Scan for the cell matching the given text and deliver its (x, y) coordinate at center. 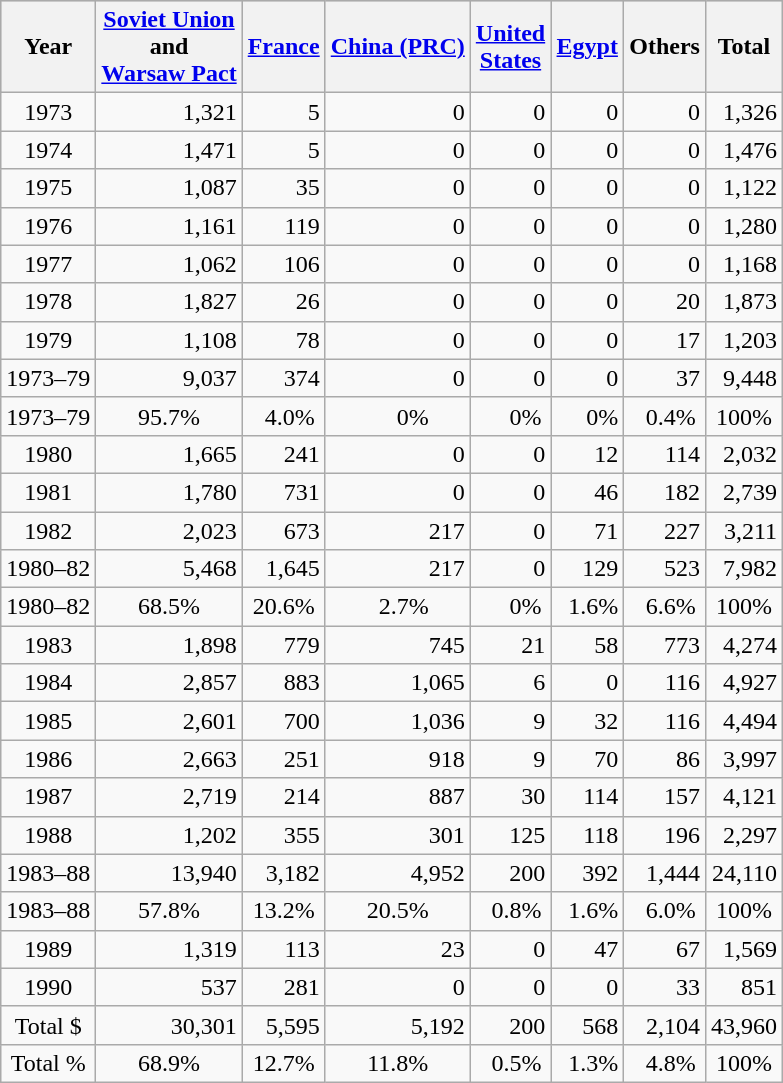
1.3% (588, 1063)
125 (510, 835)
30,301 (169, 1025)
20.6% (284, 607)
21 (510, 645)
Egypt (588, 47)
9,037 (169, 378)
43,960 (744, 1025)
2,104 (665, 1025)
26 (284, 302)
46 (588, 492)
1,476 (744, 150)
57.8% (169, 911)
11.8% (398, 1063)
745 (398, 645)
4,274 (744, 645)
1983 (48, 645)
5,595 (284, 1025)
3,182 (284, 873)
1,665 (169, 454)
95.7% (169, 416)
1976 (48, 226)
Total % (48, 1063)
2,297 (744, 835)
773 (665, 645)
2,663 (169, 759)
1,569 (744, 949)
1,087 (169, 188)
4,494 (744, 721)
4.8% (665, 1063)
20 (665, 302)
1,444 (665, 873)
1978 (48, 302)
3,211 (744, 531)
71 (588, 531)
1,062 (169, 264)
17 (665, 340)
1980 (48, 454)
1988 (48, 835)
32 (588, 721)
851 (744, 987)
20.5% (398, 911)
7,982 (744, 569)
68.9% (169, 1063)
0.8% (510, 911)
2.7% (398, 607)
1,471 (169, 150)
2,739 (744, 492)
119 (284, 226)
6.0% (665, 911)
227 (665, 531)
1,065 (398, 683)
68.5% (169, 607)
Total $ (48, 1025)
12.7% (284, 1063)
1979 (48, 340)
700 (284, 721)
2,023 (169, 531)
13,940 (169, 873)
23 (398, 949)
157 (665, 797)
1,203 (744, 340)
6.6% (665, 607)
58 (588, 645)
301 (398, 835)
1,280 (744, 226)
182 (665, 492)
24,110 (744, 873)
251 (284, 759)
1974 (48, 150)
6 (510, 683)
1973 (48, 112)
5,468 (169, 569)
3,997 (744, 759)
86 (665, 759)
355 (284, 835)
1,645 (284, 569)
1,319 (169, 949)
1990 (48, 987)
1,108 (169, 340)
214 (284, 797)
1975 (48, 188)
13.2% (284, 911)
33 (665, 987)
118 (588, 835)
129 (588, 569)
30 (510, 797)
113 (284, 949)
Total (744, 47)
4.0% (284, 416)
4,927 (744, 683)
1,161 (169, 226)
2,857 (169, 683)
70 (588, 759)
281 (284, 987)
1,036 (398, 721)
2,601 (169, 721)
2,032 (744, 454)
1986 (48, 759)
1,780 (169, 492)
47 (588, 949)
779 (284, 645)
1,202 (169, 835)
2,719 (169, 797)
1982 (48, 531)
4,121 (744, 797)
Soviet Unionand Warsaw Pact (169, 47)
37 (665, 378)
4,952 (398, 873)
Others (665, 47)
1,122 (744, 188)
537 (169, 987)
1,321 (169, 112)
Year (48, 47)
918 (398, 759)
0.4% (665, 416)
568 (588, 1025)
887 (398, 797)
1,326 (744, 112)
883 (284, 683)
9,448 (744, 378)
196 (665, 835)
523 (665, 569)
392 (588, 873)
673 (284, 531)
1981 (48, 492)
731 (284, 492)
374 (284, 378)
China (PRC) (398, 47)
67 (665, 949)
1985 (48, 721)
12 (588, 454)
1984 (48, 683)
1,827 (169, 302)
241 (284, 454)
106 (284, 264)
0.5% (510, 1063)
78 (284, 340)
1,168 (744, 264)
1989 (48, 949)
5,192 (398, 1025)
1987 (48, 797)
1,873 (744, 302)
1,898 (169, 645)
France (284, 47)
1977 (48, 264)
UnitedStates (510, 47)
35 (284, 188)
